Capture the cell that displays the provided text and extract its [X, Y] central coordinate. 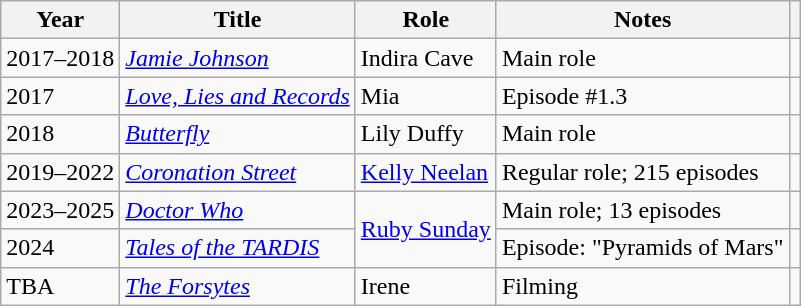
Notes [642, 20]
Tales of the TARDIS [238, 248]
2017–2018 [60, 58]
2019–2022 [60, 172]
Irene [426, 286]
Jamie Johnson [238, 58]
Episode #1.3 [642, 96]
Coronation Street [238, 172]
2017 [60, 96]
Title [238, 20]
2023–2025 [60, 210]
Main role; 13 episodes [642, 210]
Role [426, 20]
Ruby Sunday [426, 229]
Doctor Who [238, 210]
Filming [642, 286]
Indira Cave [426, 58]
TBA [60, 286]
Love, Lies and Records [238, 96]
Year [60, 20]
Butterfly [238, 134]
2018 [60, 134]
Lily Duffy [426, 134]
The Forsytes [238, 286]
Kelly Neelan [426, 172]
2024 [60, 248]
Regular role; 215 episodes [642, 172]
Episode: "Pyramids of Mars" [642, 248]
Mia [426, 96]
